Detect which cell encompasses the target text, then output its (x, y) center coordinate. 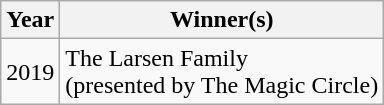
Winner(s) (222, 20)
The Larsen Family(presented by The Magic Circle) (222, 72)
Year (30, 20)
2019 (30, 72)
